For the text-containing cell, return its midpoint in (x, y) coordinate format. 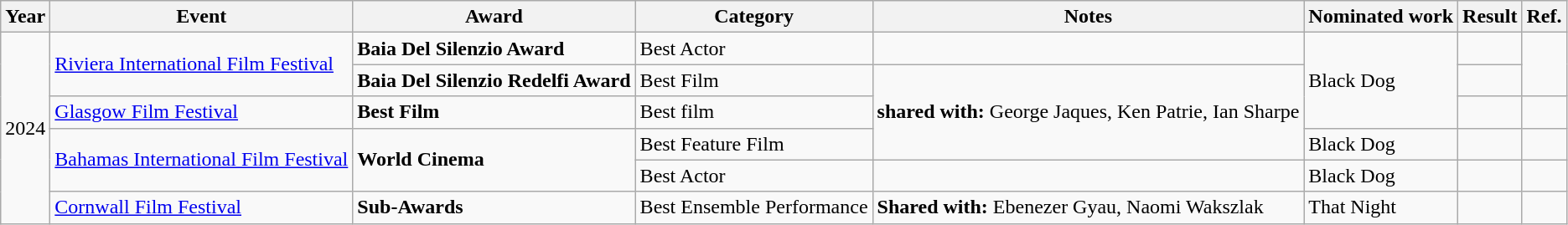
Bahamas International Film Festival (201, 160)
Sub-Awards (494, 207)
Glasgow Film Festival (201, 112)
Riviera International Film Festival (201, 64)
Best Ensemble Performance (754, 207)
World Cinema (494, 160)
Result (1490, 17)
Year (25, 17)
shared with: George Jaques, Ken Patrie, Ian Sharpe (1088, 112)
Best Feature Film (754, 144)
Category (754, 17)
That Night (1381, 207)
Notes (1088, 17)
Best film (754, 112)
Shared with: Ebenezer Gyau, Naomi Wakszlak (1088, 207)
Baia Del Silenzio Award (494, 49)
Event (201, 17)
Nominated work (1381, 17)
Award (494, 17)
Cornwall Film Festival (201, 207)
2024 (25, 128)
Ref. (1544, 17)
Baia Del Silenzio Redelfi Award (494, 80)
